Output the [X, Y] coordinate of the center of the cell containing the given text.  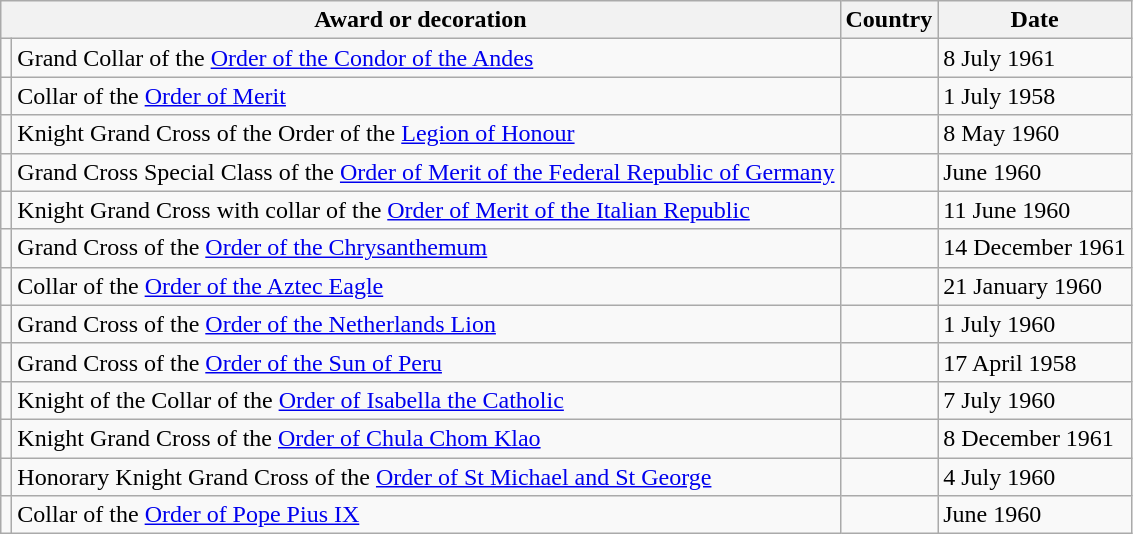
8 May 1960 [1035, 134]
1 July 1960 [1035, 324]
8 July 1961 [1035, 58]
11 June 1960 [1035, 210]
4 July 1960 [1035, 477]
Honorary Knight Grand Cross of the Order of St Michael and St George [426, 477]
Knight Grand Cross of the Order of Chula Chom Klao [426, 438]
21 January 1960 [1035, 286]
17 April 1958 [1035, 362]
Knight of the Collar of the Order of Isabella the Catholic [426, 400]
Collar of the Order of Merit [426, 96]
Grand Cross of the Order of the Chrysanthemum [426, 248]
Country [889, 20]
Grand Cross of the Order of the Sun of Peru [426, 362]
Grand Cross Special Class of the Order of Merit of the Federal Republic of Germany [426, 172]
7 July 1960 [1035, 400]
Date [1035, 20]
Collar of the Order of Pope Pius IX [426, 515]
Award or decoration [420, 20]
Grand Collar of the Order of the Condor of the Andes [426, 58]
Knight Grand Cross of the Order of the Legion of Honour [426, 134]
Collar of the Order of the Aztec Eagle [426, 286]
8 December 1961 [1035, 438]
14 December 1961 [1035, 248]
Grand Cross of the Order of the Netherlands Lion [426, 324]
Knight Grand Cross with collar of the Order of Merit of the Italian Republic [426, 210]
1 July 1958 [1035, 96]
